Locate the cell with the specified text and output its (X, Y) center coordinate. 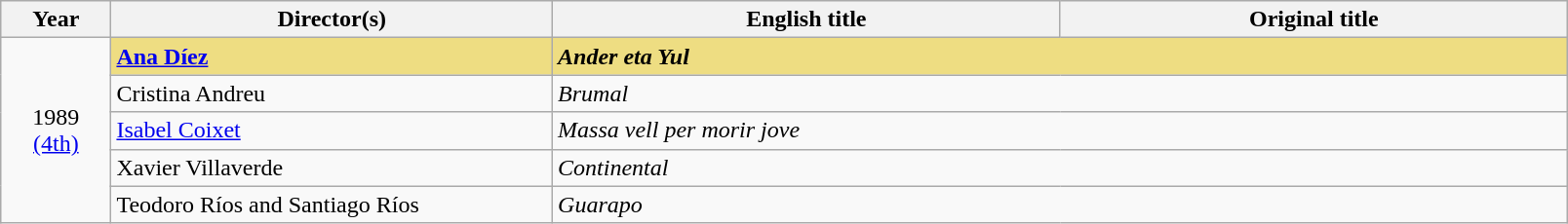
Original title (1314, 19)
English title (807, 19)
Guarapo (1061, 205)
Massa vell per morir jove (1061, 131)
Isabel Coixet (332, 131)
Cristina Andreu (332, 93)
Ander eta Yul (1061, 56)
Year (57, 19)
Ana Díez (332, 56)
Director(s) (332, 19)
1989(4th) (57, 131)
Teodoro Ríos and Santiago Ríos (332, 205)
Continental (1061, 168)
Xavier Villaverde (332, 168)
Brumal (1061, 93)
